Determine the (X, Y) coordinate at the center of the cell enclosing the given text.  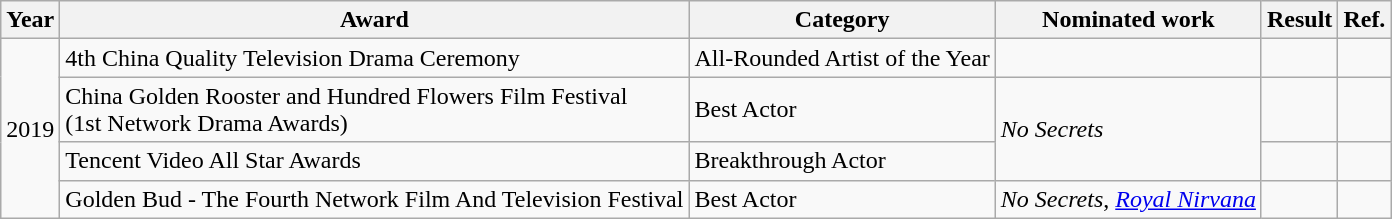
Tencent Video All Star Awards (374, 161)
4th China Quality Television Drama Ceremony (374, 58)
Nominated work (1128, 20)
All-Rounded Artist of the Year (842, 58)
Ref. (1364, 20)
Category (842, 20)
Result (1299, 20)
No Secrets, Royal Nirvana (1128, 199)
Year (30, 20)
Breakthrough Actor (842, 161)
No Secrets (1128, 128)
2019 (30, 128)
Award (374, 20)
Golden Bud - The Fourth Network Film And Television Festival (374, 199)
China Golden Rooster and Hundred Flowers Film Festival (1st Network Drama Awards) (374, 110)
